Determine the [x, y] coordinate at the center of the cell enclosing the given text.  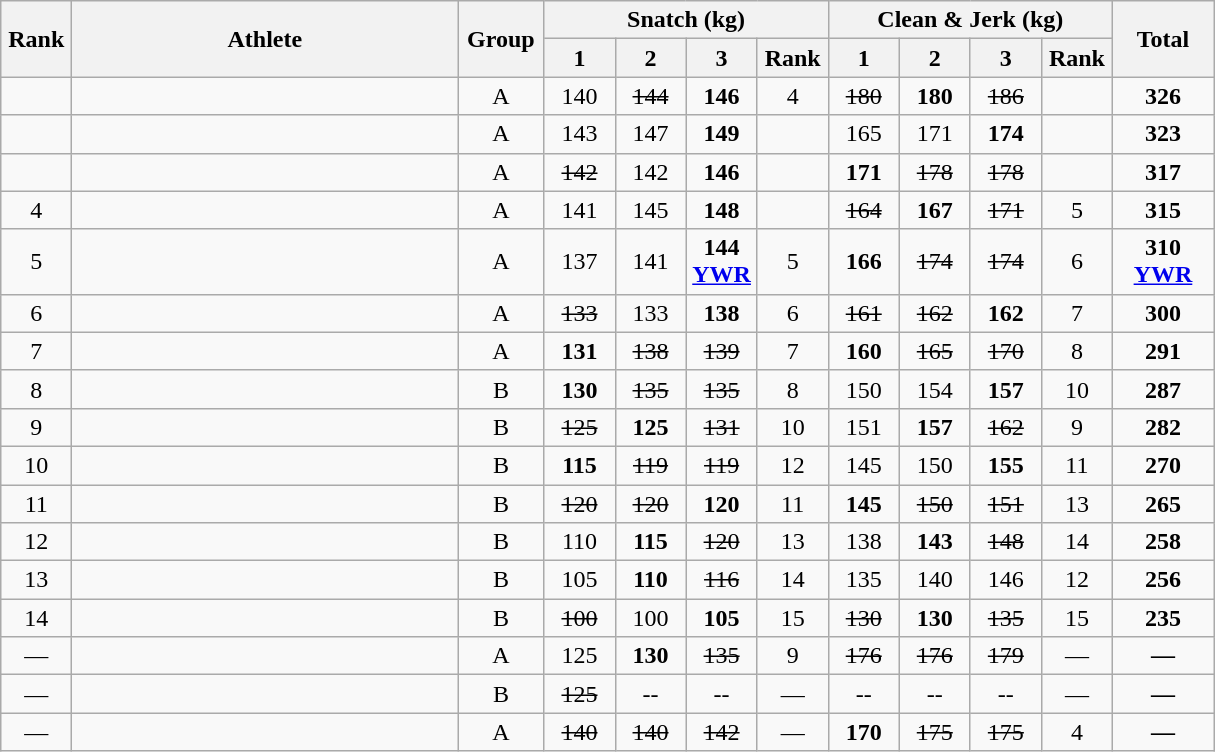
Clean & Jerk (kg) [970, 20]
Group [501, 39]
116 [722, 580]
139 [722, 351]
160 [864, 351]
186 [1006, 96]
Snatch (kg) [686, 20]
258 [1162, 542]
144 [650, 96]
179 [1006, 656]
270 [1162, 465]
317 [1162, 172]
310YWR [1162, 262]
154 [934, 389]
326 [1162, 96]
144YWR [722, 262]
282 [1162, 427]
167 [934, 210]
Total [1162, 39]
161 [864, 313]
256 [1162, 580]
323 [1162, 134]
235 [1162, 618]
291 [1162, 351]
265 [1162, 503]
147 [650, 134]
Athlete [265, 39]
300 [1162, 313]
137 [580, 262]
155 [1006, 465]
149 [722, 134]
287 [1162, 389]
315 [1162, 210]
166 [864, 262]
164 [864, 210]
